Capture the cell that displays the provided text and extract its (X, Y) central coordinate. 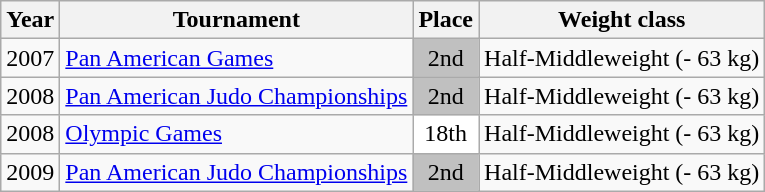
18th (446, 134)
Place (446, 20)
Tournament (236, 20)
Weight class (622, 20)
2007 (30, 58)
Year (30, 20)
Olympic Games (236, 134)
2009 (30, 172)
Pan American Games (236, 58)
